Detect which cell encompasses the target text, then output its (x, y) center coordinate. 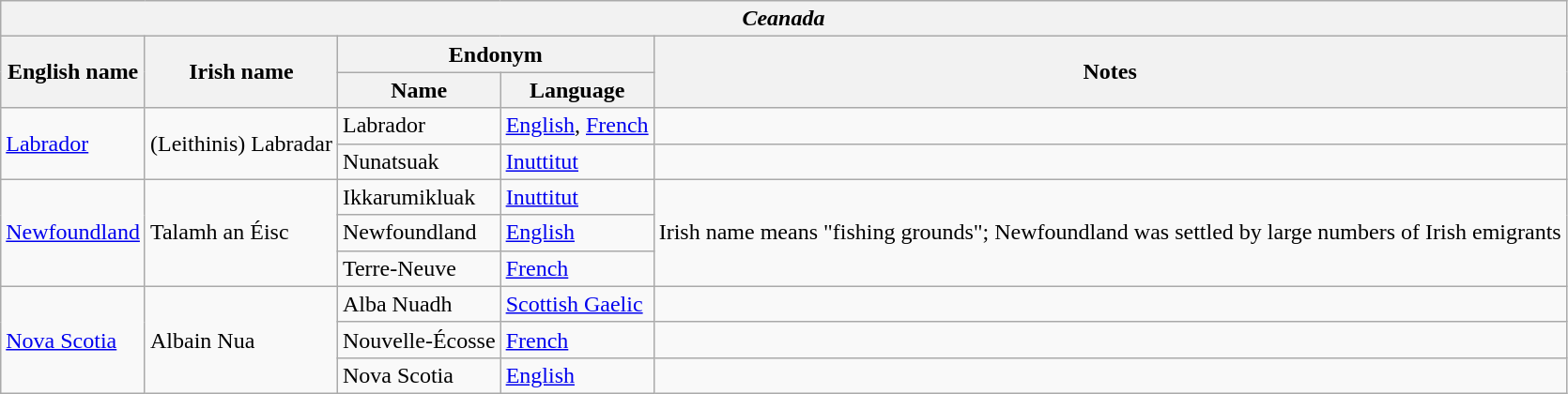
English, French (576, 126)
Talamh an Éisc (240, 233)
Albain Nua (240, 340)
Nouvelle-Écosse (419, 340)
(Leithinis) Labradar (240, 144)
Name (419, 90)
Irish name (240, 72)
Ceanada (783, 19)
Nunatsuak (419, 161)
English name (73, 72)
Notes (1110, 72)
Endonym (496, 54)
Language (576, 90)
Terre-Neuve (419, 268)
Scottish Gaelic (576, 304)
Irish name means "fishing grounds"; Newfoundland was settled by large numbers of Irish emigrants (1110, 233)
Alba Nuadh (419, 304)
Ikkarumikluak (419, 197)
